For the text-containing cell, return its midpoint in (X, Y) coordinate format. 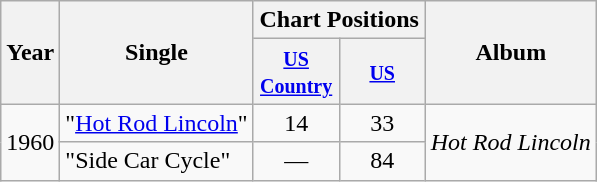
US Country (296, 72)
"Hot Rod Lincoln" (156, 123)
Album (510, 52)
"Side Car Cycle" (156, 161)
Single (156, 52)
1960 (30, 142)
Chart Positions (339, 20)
33 (382, 123)
Hot Rod Lincoln (510, 142)
84 (382, 161)
— (296, 161)
US (382, 72)
14 (296, 123)
Year (30, 52)
